Return the [X, Y] coordinate for the center point of the cell that contains the specified text.  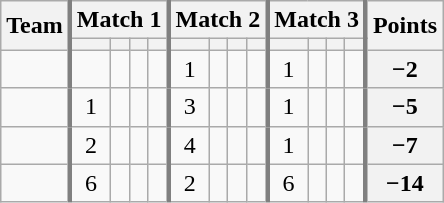
4 [188, 145]
−14 [404, 183]
3 [188, 107]
Match 3 [316, 20]
−2 [404, 69]
Team [36, 26]
Points [404, 26]
−5 [404, 107]
−7 [404, 145]
Match 2 [218, 20]
Match 1 [120, 20]
